From the cell containing the given text, extract its center point as (X, Y) coordinate. 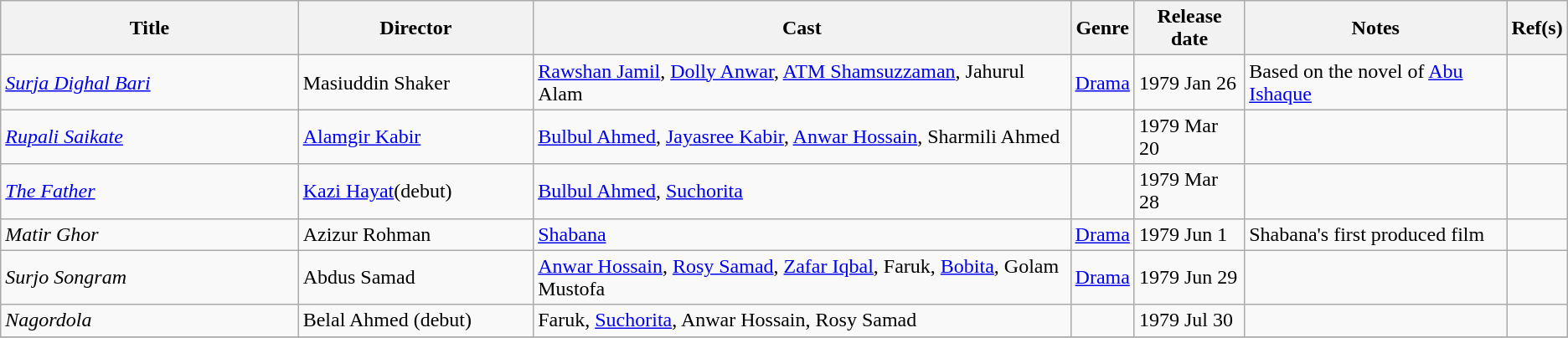
The Father (149, 191)
Director (415, 28)
Cast (802, 28)
Bulbul Ahmed, Suchorita (802, 191)
Genre (1102, 28)
Notes (1375, 28)
Matir Ghor (149, 234)
1979 Jun 1 (1189, 234)
Rupali Saikate (149, 137)
Shabana's first produced film (1375, 234)
Ref(s) (1537, 28)
Alamgir Kabir (415, 137)
Abdus Samad (415, 278)
Surja Dighal Bari (149, 82)
Release date (1189, 28)
Masiuddin Shaker (415, 82)
Title (149, 28)
1979 Jul 30 (1189, 320)
1979 Mar 28 (1189, 191)
1979 Mar 20 (1189, 137)
1979 Jun 29 (1189, 278)
Azizur Rohman (415, 234)
Bulbul Ahmed, Jayasree Kabir, Anwar Hossain, Sharmili Ahmed (802, 137)
1979 Jan 26 (1189, 82)
Based on the novel of Abu Ishaque (1375, 82)
Nagordola (149, 320)
Kazi Hayat(debut) (415, 191)
Belal Ahmed (debut) (415, 320)
Rawshan Jamil, Dolly Anwar, ATM Shamsuzzaman, Jahurul Alam (802, 82)
Shabana (802, 234)
Anwar Hossain, Rosy Samad, Zafar Iqbal, Faruk, Bobita, Golam Mustofa (802, 278)
Faruk, Suchorita, Anwar Hossain, Rosy Samad (802, 320)
Surjo Songram (149, 278)
